Scan for the cell matching the given text and deliver its (X, Y) coordinate at center. 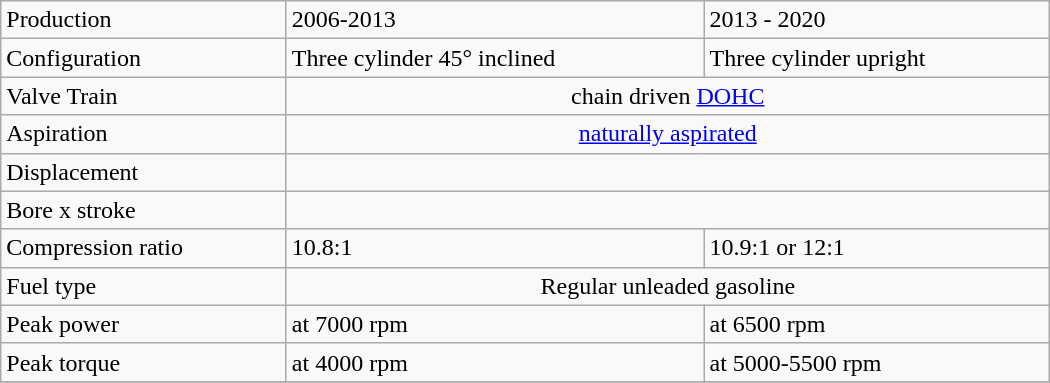
Peak torque (144, 362)
Three cylinder 45° inclined (495, 58)
Peak power (144, 324)
Regular unleaded gasoline (668, 286)
Configuration (144, 58)
at 5000-5500 rpm (876, 362)
10.8:1 (495, 248)
2013 - 2020 (876, 20)
Aspiration (144, 134)
chain driven DOHC (668, 96)
10.9:1 or 12:1 (876, 248)
Fuel type (144, 286)
naturally aspirated (668, 134)
at 4000 rpm (495, 362)
at 6500 rpm (876, 324)
Displacement (144, 172)
Bore x stroke (144, 210)
Compression ratio (144, 248)
Three cylinder upright (876, 58)
Valve Train (144, 96)
Production (144, 20)
2006-2013 (495, 20)
at 7000 rpm (495, 324)
